Determine the (x, y) coordinate at the center of the cell enclosing the given text.  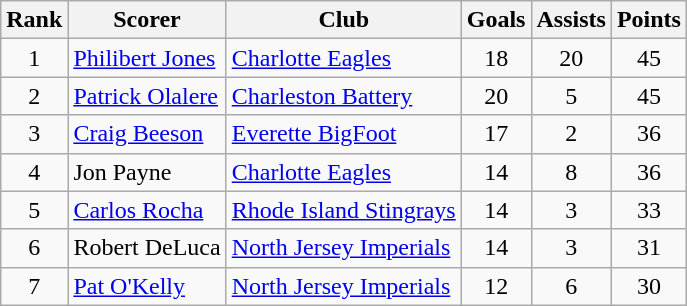
Scorer (147, 20)
Pat O'Kelly (147, 286)
Goals (496, 20)
33 (648, 210)
31 (648, 248)
Assists (571, 20)
Craig Beeson (147, 134)
18 (496, 58)
Points (648, 20)
7 (34, 286)
1 (34, 58)
Carlos Rocha (147, 210)
Club (344, 20)
Philibert Jones (147, 58)
30 (648, 286)
12 (496, 286)
8 (571, 172)
17 (496, 134)
Rank (34, 20)
4 (34, 172)
Charleston Battery (344, 96)
Patrick Olalere (147, 96)
Everette BigFoot (344, 134)
Robert DeLuca (147, 248)
Rhode Island Stingrays (344, 210)
Jon Payne (147, 172)
